For the text-containing cell, return its midpoint in [x, y] coordinate format. 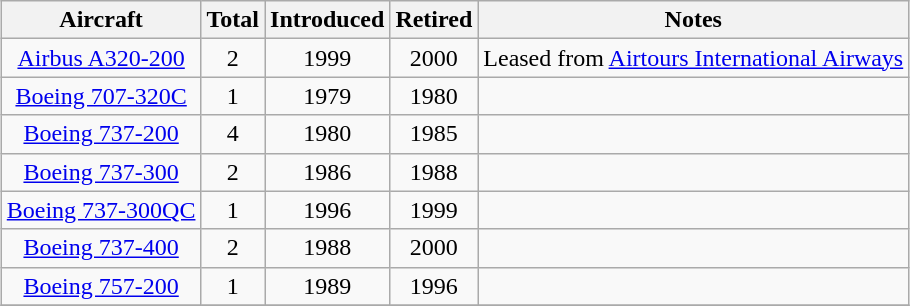
Total [233, 20]
1985 [434, 134]
Boeing 737-200 [101, 134]
4 [233, 134]
Retired [434, 20]
Leased from Airtours International Airways [694, 58]
Boeing 737-300QC [101, 210]
1986 [328, 172]
1979 [328, 96]
1989 [328, 286]
Boeing 757-200 [101, 286]
Boeing 737-300 [101, 172]
Airbus A320-200 [101, 58]
Introduced [328, 20]
Aircraft [101, 20]
Boeing 707-320C [101, 96]
Boeing 737-400 [101, 248]
Notes [694, 20]
